Detect which cell encompasses the target text, then output its (x, y) center coordinate. 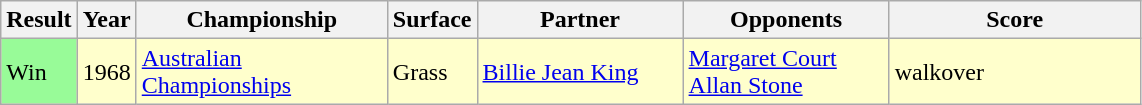
Australian Championships (262, 72)
Score (1014, 20)
Margaret Court Allan Stone (786, 72)
1968 (106, 72)
Surface (432, 20)
Year (106, 20)
Win (39, 72)
Billie Jean King (580, 72)
Grass (432, 72)
Opponents (786, 20)
Partner (580, 20)
Championship (262, 20)
Result (39, 20)
walkover (1014, 72)
